From the cell containing the given text, extract its center point as [X, Y] coordinate. 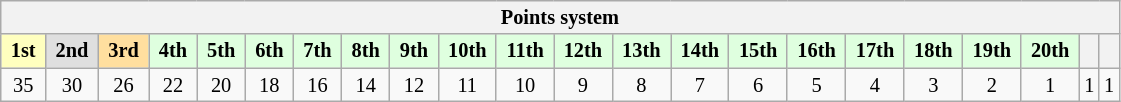
13th [641, 51]
35 [24, 85]
14 [366, 85]
18 [269, 85]
16th [816, 51]
6 [758, 85]
12 [414, 85]
2nd [72, 51]
12th [583, 51]
3 [933, 85]
7 [700, 85]
11 [467, 85]
7th [317, 51]
6th [269, 51]
4 [875, 85]
30 [72, 85]
9 [583, 85]
3rd [123, 51]
Points system [560, 17]
26 [123, 85]
10th [467, 51]
19th [992, 51]
4th [173, 51]
18th [933, 51]
5th [221, 51]
9th [414, 51]
1st [24, 51]
5 [816, 85]
2 [992, 85]
17th [875, 51]
10 [524, 85]
14th [700, 51]
8 [641, 85]
8th [366, 51]
16 [317, 85]
15th [758, 51]
20th [1050, 51]
11th [524, 51]
22 [173, 85]
20 [221, 85]
